Search for the cell housing the specified text and yield its [X, Y] center coordinate. 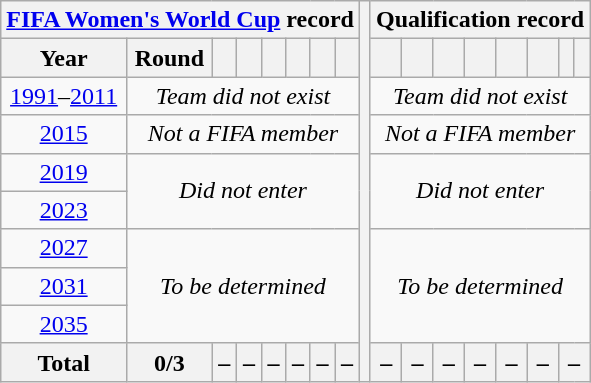
2019 [64, 172]
FIFA Women's World Cup record [180, 20]
Year [64, 58]
Qualification record [480, 20]
2031 [64, 286]
Total [64, 362]
2023 [64, 210]
1991–2011 [64, 96]
2035 [64, 324]
Round [170, 58]
0/3 [170, 362]
2015 [64, 134]
2027 [64, 248]
